Determine the (X, Y) coordinate at the center of the cell enclosing the given text.  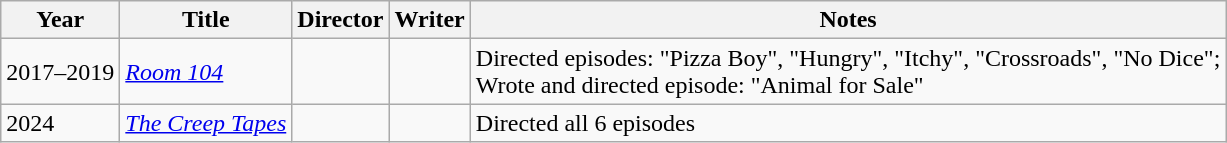
Directed all 6 episodes (848, 123)
Year (60, 20)
2024 (60, 123)
The Creep Tapes (206, 123)
Directed episodes: "Pizza Boy", "Hungry", "Itchy", "Crossroads", "No Dice";Wrote and directed episode: "Animal for Sale" (848, 72)
Writer (430, 20)
Notes (848, 20)
Room 104 (206, 72)
Director (340, 20)
Title (206, 20)
2017–2019 (60, 72)
